From the cell containing the given text, extract its center point as (x, y) coordinate. 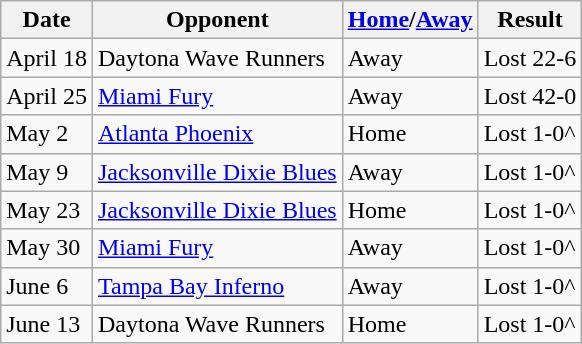
May 23 (47, 210)
May 2 (47, 134)
Opponent (217, 20)
Atlanta Phoenix (217, 134)
Tampa Bay Inferno (217, 286)
June 13 (47, 324)
May 30 (47, 248)
May 9 (47, 172)
Lost 42-0 (530, 96)
April 25 (47, 96)
Home/Away (410, 20)
April 18 (47, 58)
Date (47, 20)
Lost 22-6 (530, 58)
June 6 (47, 286)
Result (530, 20)
